Return the [x, y] coordinate for the center point of the cell that contains the specified text.  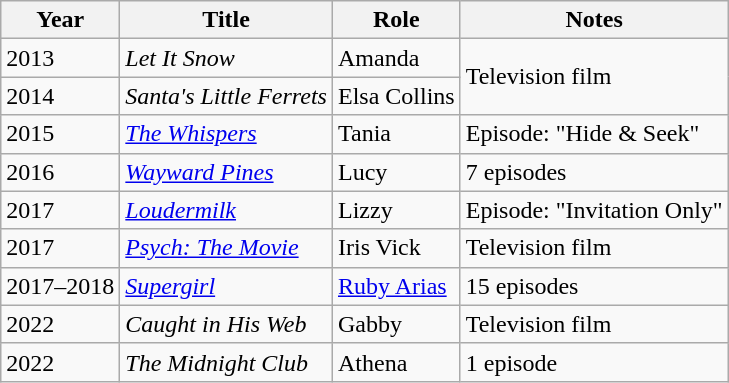
The Midnight Club [226, 362]
Elsa Collins [396, 96]
Psych: The Movie [226, 248]
Tania [396, 134]
Ruby Arias [396, 286]
2015 [60, 134]
Lucy [396, 172]
Iris Vick [396, 248]
Year [60, 20]
Gabby [396, 324]
Let It Snow [226, 58]
Lizzy [396, 210]
Wayward Pines [226, 172]
Episode: "Hide & Seek" [594, 134]
Episode: "Invitation Only" [594, 210]
2016 [60, 172]
7 episodes [594, 172]
Role [396, 20]
Santa's Little Ferrets [226, 96]
Amanda [396, 58]
Title [226, 20]
Loudermilk [226, 210]
1 episode [594, 362]
2013 [60, 58]
The Whispers [226, 134]
Supergirl [226, 286]
Notes [594, 20]
2017–2018 [60, 286]
Caught in His Web [226, 324]
15 episodes [594, 286]
2014 [60, 96]
Athena [396, 362]
